Determine the [X, Y] coordinate at the center of the cell enclosing the given text.  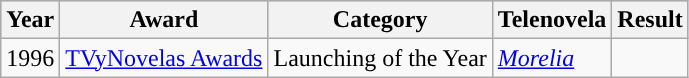
1996 [30, 58]
TVyNovelas Awards [164, 58]
Category [380, 20]
Morelia [552, 58]
Result [650, 20]
Award [164, 20]
Telenovela [552, 20]
Launching of the Year [380, 58]
Year [30, 20]
